Scan for the cell matching the given text and deliver its (X, Y) coordinate at center. 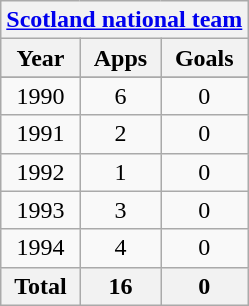
Goals (204, 58)
1993 (40, 210)
Apps (120, 58)
16 (120, 286)
1994 (40, 248)
1991 (40, 134)
1990 (40, 96)
Total (40, 286)
6 (120, 96)
1992 (40, 172)
3 (120, 210)
2 (120, 134)
Year (40, 58)
4 (120, 248)
Scotland national team (124, 20)
1 (120, 172)
